Extract the [X, Y] coordinate from the center of the cell holding the provided text.  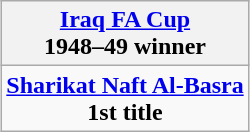
Iraq FA Cup1948–49 winner [125, 34]
Sharikat Naft Al-Basra1st title [125, 98]
